Extract the (X, Y) coordinate from the center of the cell holding the provided text.  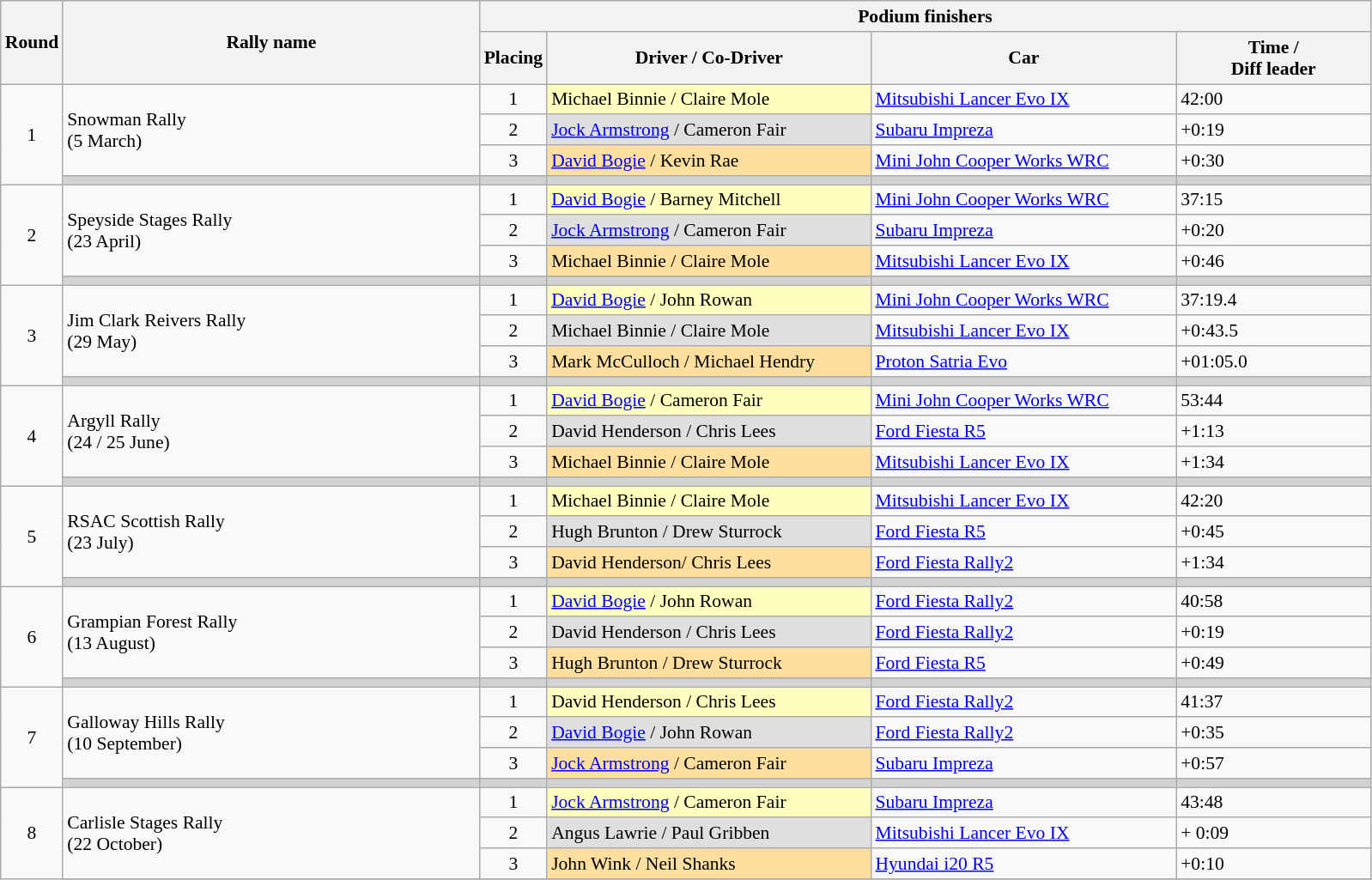
Podium finishers (926, 16)
David Bogie / Barney Mitchell (709, 200)
+0:49 (1273, 663)
42:20 (1273, 501)
Snowman Rally(5 March) (271, 130)
David Henderson/ Chris Lees (709, 562)
Time /Diff leader (1273, 58)
7 (33, 737)
Galloway Hills Rally(10 September) (271, 733)
+ 0:09 (1273, 834)
+1:13 (1273, 432)
6 (33, 637)
+0:43.5 (1273, 331)
Driver / Co-Driver (709, 58)
Angus Lawrie / Paul Gribben (709, 834)
Rally name (271, 43)
David Bogie / Cameron Fair (709, 401)
+0:30 (1273, 161)
David Bogie / Kevin Rae (709, 161)
+0:57 (1273, 763)
RSAC Scottish Rally (23 July) (271, 532)
+0:45 (1273, 532)
Hyundai i20 R5 (1023, 864)
4 (33, 436)
+0:10 (1273, 864)
53:44 (1273, 401)
+01:05.0 (1273, 361)
+0:20 (1273, 231)
Placing (513, 58)
5 (33, 536)
41:37 (1273, 702)
40:58 (1273, 602)
Round (33, 43)
Carlisle Stages Rally(22 October) (271, 833)
Jim Clark Reivers Rally (29 May) (271, 331)
+0:35 (1273, 733)
+0:46 (1273, 261)
Speyside Stages Rally (23 April) (271, 230)
8 (33, 833)
Car (1023, 58)
Proton Satria Evo (1023, 361)
Grampian Forest Rally (13 August) (271, 632)
Argyll Rally (24 / 25 June) (271, 431)
37:19.4 (1273, 300)
Mark McCulloch / Michael Hendry (709, 361)
42:00 (1273, 100)
37:15 (1273, 200)
43:48 (1273, 803)
John Wink / Neil Shanks (709, 864)
